Return the [X, Y] coordinate for the center point of the cell that contains the specified text.  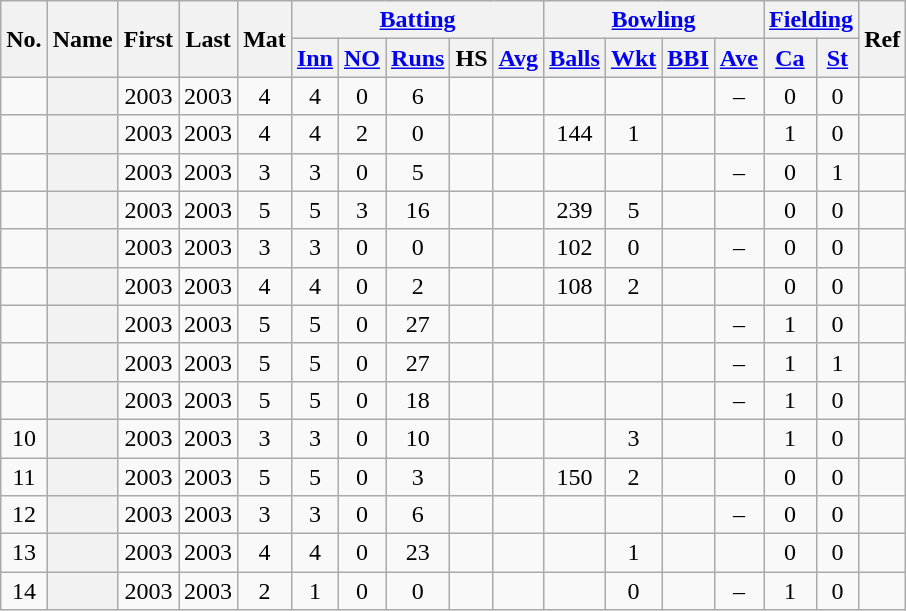
13 [24, 553]
16 [418, 210]
Name [82, 39]
Mat [265, 39]
First [148, 39]
102 [575, 248]
150 [575, 477]
No. [24, 39]
Avg [518, 58]
144 [575, 134]
St [837, 58]
NO [362, 58]
Inn [314, 58]
11 [24, 477]
18 [418, 400]
HS [472, 58]
Last [208, 39]
Wkt [633, 58]
Ave [738, 58]
Ref [882, 39]
23 [418, 553]
Batting [417, 20]
Fielding [812, 20]
12 [24, 515]
14 [24, 591]
BBI [688, 58]
108 [575, 286]
Balls [575, 58]
239 [575, 210]
Bowling [654, 20]
Ca [790, 58]
Runs [418, 58]
